Search for the cell housing the specified text and yield its [X, Y] center coordinate. 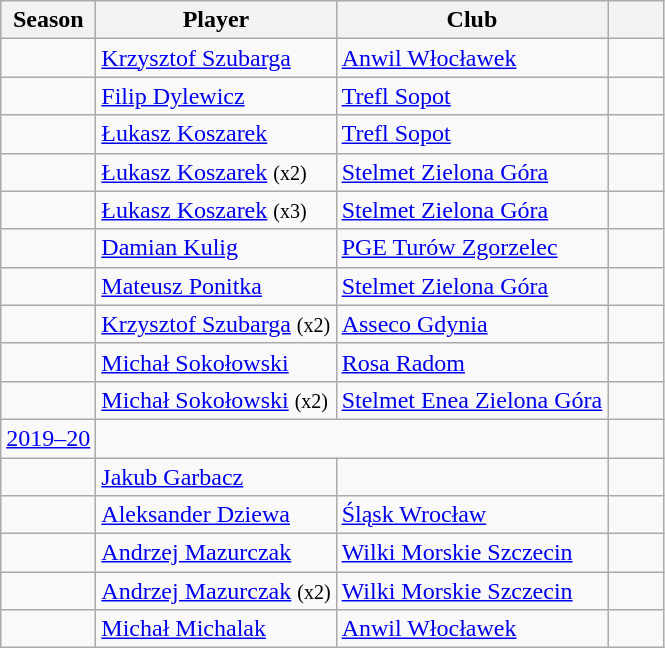
Michał Michalak [216, 629]
Łukasz Koszarek (x3) [216, 210]
Łukasz Koszarek [216, 134]
Asseco Gdynia [472, 324]
Andrzej Mazurczak (x2) [216, 591]
Michał Sokołowski [216, 362]
2019–20 [48, 438]
Krzysztof Szubarga (x2) [216, 324]
Michał Sokołowski (x2) [216, 400]
PGE Turów Zgorzelec [472, 248]
Łukasz Koszarek (x2) [216, 172]
Aleksander Dziewa [216, 515]
Jakub Garbacz [216, 477]
Club [472, 20]
Śląsk Wrocław [472, 515]
Damian Kulig [216, 248]
Stelmet Enea Zielona Góra [472, 400]
Season [48, 20]
Andrzej Mazurczak [216, 553]
Krzysztof Szubarga [216, 58]
Rosa Radom [472, 362]
Filip Dylewicz [216, 96]
Player [216, 20]
Mateusz Ponitka [216, 286]
